From the cell containing the given text, extract its center point as [x, y] coordinate. 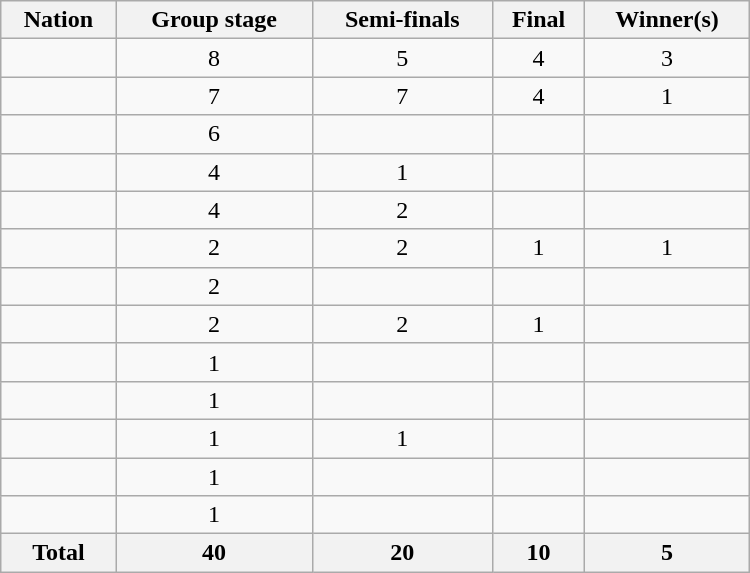
Nation [58, 20]
40 [214, 553]
20 [402, 553]
Winner(s) [667, 20]
Group stage [214, 20]
3 [667, 58]
8 [214, 58]
Total [58, 553]
Semi-finals [402, 20]
10 [538, 553]
6 [214, 134]
Final [538, 20]
